Capture the cell that displays the provided text and extract its (X, Y) central coordinate. 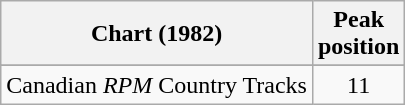
Chart (1982) (157, 34)
Peakposition (358, 34)
11 (358, 85)
Canadian RPM Country Tracks (157, 85)
